For the text-containing cell, return its midpoint in [X, Y] coordinate format. 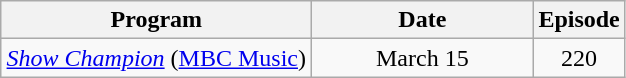
Show Champion (MBC Music) [156, 58]
220 [579, 58]
Program [156, 20]
March 15 [422, 58]
Episode [579, 20]
Date [422, 20]
